Locate the cell with the specified text and output its [x, y] center coordinate. 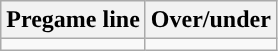
Over/under [210, 20]
Pregame line [74, 20]
